Identify which cell holds the provided text, then report its [X, Y] central coordinate. 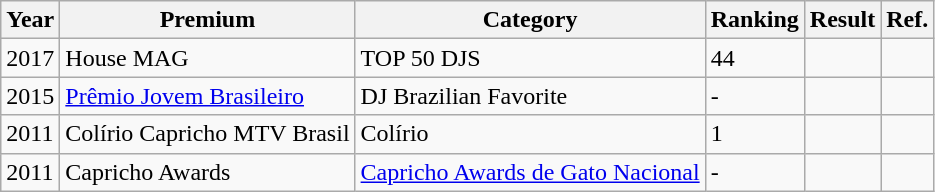
Ref. [908, 20]
Premium [208, 20]
TOP 50 DJS [530, 58]
Ranking [754, 20]
Colírio [530, 134]
Prêmio Jovem Brasileiro [208, 96]
House MAG [208, 58]
1 [754, 134]
2015 [30, 96]
Colírio Capricho MTV Brasil [208, 134]
2017 [30, 58]
DJ Brazilian Favorite [530, 96]
Category [530, 20]
Result [842, 20]
44 [754, 58]
Capricho Awards de Gato Nacional [530, 172]
Capricho Awards [208, 172]
Year [30, 20]
